Identify which cell holds the provided text, then report its [x, y] central coordinate. 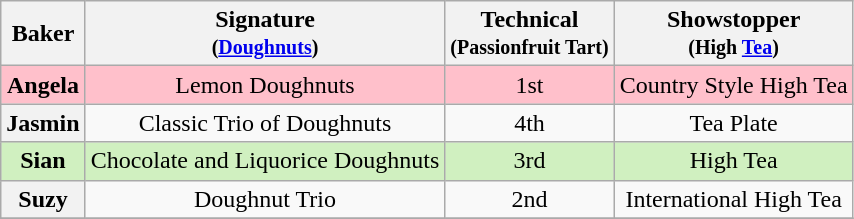
3rd [530, 161]
2nd [530, 199]
Doughnut Trio [265, 199]
Angela [43, 85]
Tea Plate [734, 123]
Lemon Doughnuts [265, 85]
Suzy [43, 199]
Country Style High Tea [734, 85]
Technical(Passionfruit Tart) [530, 34]
Sian [43, 161]
Baker [43, 34]
High Tea [734, 161]
4th [530, 123]
International High Tea [734, 199]
Jasmin [43, 123]
Classic Trio of Doughnuts [265, 123]
1st [530, 85]
Showstopper(High Tea) [734, 34]
Chocolate and Liquorice Doughnuts [265, 161]
Signature(Doughnuts) [265, 34]
